Locate the cell with the specified text and output its (x, y) center coordinate. 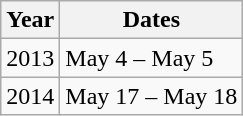
Dates (152, 20)
Year (30, 20)
May 4 – May 5 (152, 58)
2013 (30, 58)
May 17 – May 18 (152, 96)
2014 (30, 96)
